For the text-containing cell, return its midpoint in (X, Y) coordinate format. 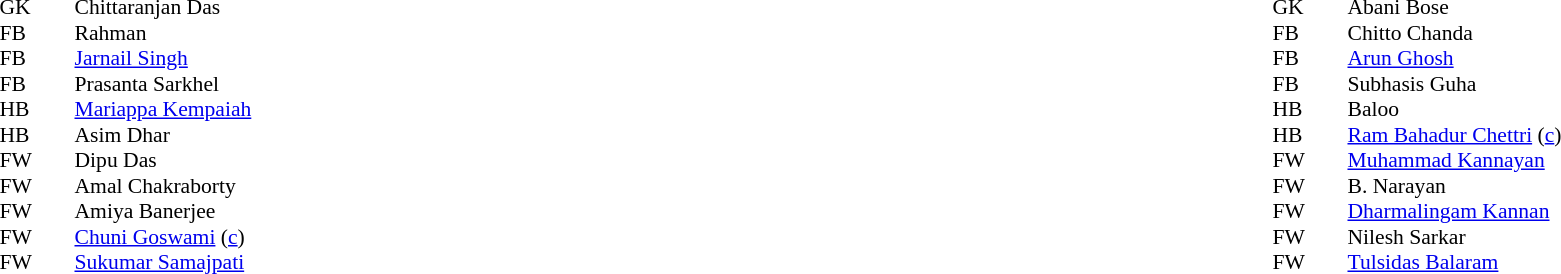
Baloo (1454, 109)
Nilesh Sarkar (1454, 237)
Amiya Banerjee (162, 211)
Asim Dhar (162, 135)
Ram Bahadur Chettri (c) (1454, 135)
Arun Ghosh (1454, 59)
Dipu Das (162, 161)
Jarnail Singh (162, 59)
Mariappa Kempaiah (162, 109)
Rahman (162, 33)
B. Narayan (1454, 186)
Chuni Goswami (c) (162, 237)
Muhammad Kannayan (1454, 161)
Chitto Chanda (1454, 33)
Dharmalingam Kannan (1454, 211)
Amal Chakraborty (162, 186)
Prasanta Sarkhel (162, 84)
Subhasis Guha (1454, 84)
